Pinpoint the cell where the given text exists, returning its [X, Y] midpoint coordinate. 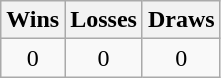
Draws [181, 20]
Wins [33, 20]
Losses [104, 20]
